Extract the (X, Y) coordinate from the center of the cell holding the provided text.  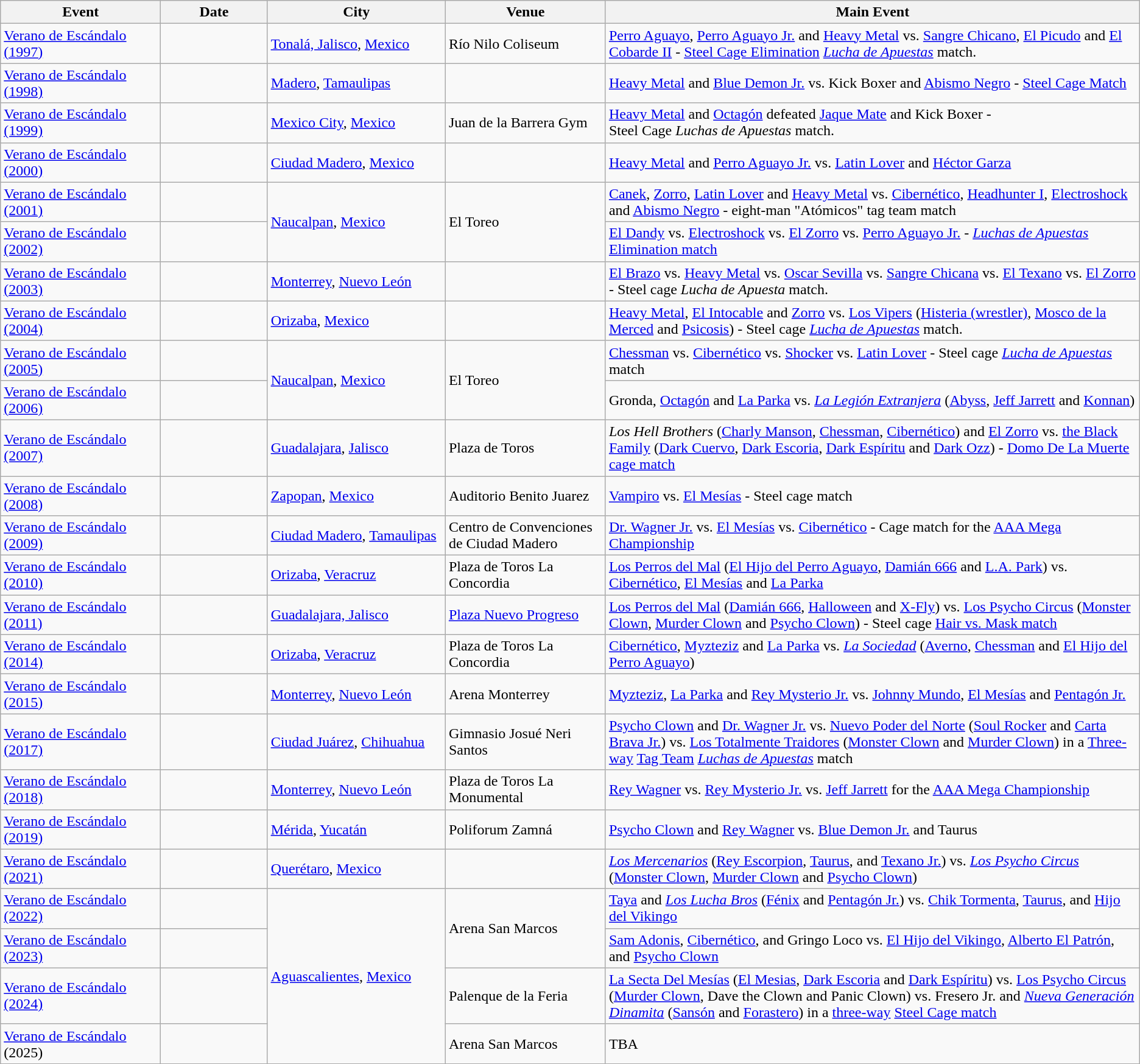
Verano de Escándalo (2009) (80, 536)
Verano de Escándalo (2023) (80, 948)
Heavy Metal and Perro Aguayo Jr. vs. Latin Lover and Héctor Garza (872, 162)
Verano de Escándalo (2025) (80, 1044)
Dr. Wagner Jr. vs. El Mesías vs. Cibernético - Cage match for the AAA Mega Championship (872, 536)
Verano de Escándalo (2007) (80, 448)
Verano de Escándalo (2005) (80, 361)
Los Perros del Mal (El Hijo del Perro Aguayo, Damián 666 and L.A. Park) vs. Cibernético, El Mesías and La Parka (872, 575)
Canek, Zorro, Latin Lover and Heavy Metal vs. Cibernético, Headhunter I, Electroshock and Abismo Negro - eight-man "Atómicos" tag team match (872, 202)
Mexico City, Mexico (356, 123)
Verano de Escándalo (2017) (80, 742)
Verano de Escándalo (2006) (80, 400)
Auditorio Benito Juarez (525, 496)
Rey Wagner vs. Rey Mysterio Jr. vs. Jeff Jarrett for the AAA Mega Championship (872, 789)
El Dandy vs. Electroshock vs. El Zorro vs. Perro Aguayo Jr. - Luchas de Apuestas Elimination match (872, 241)
Mérida, Yucatán (356, 830)
Verano de Escándalo (2011) (80, 615)
Madero, Tamaulipas (356, 83)
Río Nilo Coliseum (525, 44)
Verano de Escándalo (1998) (80, 83)
Heavy Metal and Blue Demon Jr. vs. Kick Boxer and Abismo Negro - Steel Cage Match (872, 83)
Verano de Escándalo (2003) (80, 281)
Vampiro vs. El Mesías - Steel cage match (872, 496)
Querétaro, Mexico (356, 868)
Chessman vs. Cibernético vs. Shocker vs. Latin Lover - Steel cage Lucha de Apuestas match (872, 361)
Verano de Escándalo (2010) (80, 575)
Psycho Clown and Rey Wagner vs. Blue Demon Jr. and Taurus (872, 830)
Gimnasio Josué Neri Santos (525, 742)
Gronda, Octagón and La Parka vs. La Legión Extranjera (Abyss, Jeff Jarrett and Konnan) (872, 400)
Verano de Escándalo (2001) (80, 202)
Event (80, 12)
Verano de Escándalo (2022) (80, 909)
Main Event (872, 12)
Verano de Escándalo (2000) (80, 162)
Ciudad Madero, Mexico (356, 162)
Verano de Escándalo (2002) (80, 241)
Orizaba, Mexico (356, 320)
Verano de Escándalo (2021) (80, 868)
Verano de Escándalo (1997) (80, 44)
Tonalá, Jalisco, Mexico (356, 44)
City (356, 12)
Zapopan, Mexico (356, 496)
Los Mercenarios (Rey Escorpion, Taurus, and Texano Jr.) vs. Los Psycho Circus (Monster Clown, Murder Clown and Psycho Clown) (872, 868)
Ciudad Madero, Tamaulipas (356, 536)
Cibernético, Myzteziz and La Parka vs. La Sociedad (Averno, Chessman and El Hijo del Perro Aguayo) (872, 654)
Sam Adonis, Cibernético, and Gringo Loco vs. El Hijo del Vikingo, Alberto El Patrón, and Psycho Clown (872, 948)
Taya and Los Lucha Bros (Fénix and Pentagón Jr.) vs. Chik Tormenta, Taurus, and Hijo del Vikingo (872, 909)
Venue (525, 12)
Plaza Nuevo Progreso (525, 615)
Verano de Escándalo (1999) (80, 123)
Verano de Escándalo (2018) (80, 789)
Perro Aguayo, Perro Aguayo Jr. and Heavy Metal vs. Sangre Chicano, El Picudo and El Cobarde II - Steel Cage Elimination Lucha de Apuestas match. (872, 44)
Palenque de la Feria (525, 996)
Verano de Escándalo (2019) (80, 830)
Heavy Metal, El Intocable and Zorro vs. Los Vipers (Histeria (wrestler), Mosco de la Merced and Psicosis) - Steel cage Lucha de Apuestas match. (872, 320)
Heavy Metal and Octagón defeated Jaque Mate and Kick Boxer -Steel Cage Luchas de Apuestas match. (872, 123)
Centro de Convenciones de Ciudad Madero (525, 536)
Date (214, 12)
Plaza de Toros (525, 448)
TBA (872, 1044)
Verano de Escándalo (2004) (80, 320)
Verano de Escándalo (2014) (80, 654)
El Brazo vs. Heavy Metal vs. Oscar Sevilla vs. Sangre Chicana vs. El Texano vs. El Zorro - Steel cage Lucha de Apuesta match. (872, 281)
Verano de Escándalo (2024) (80, 996)
Plaza de Toros La Monumental (525, 789)
Myzteziz, La Parka and Rey Mysterio Jr. vs. Johnny Mundo, El Mesías and Pentagón Jr. (872, 694)
Verano de Escándalo (2015) (80, 694)
Juan de la Barrera Gym (525, 123)
Verano de Escándalo (2008) (80, 496)
Aguascalientes, Mexico (356, 976)
Poliforum Zamná (525, 830)
Arena Monterrey (525, 694)
Ciudad Juárez, Chihuahua (356, 742)
